Output the (X, Y) coordinate of the center of the cell containing the given text.  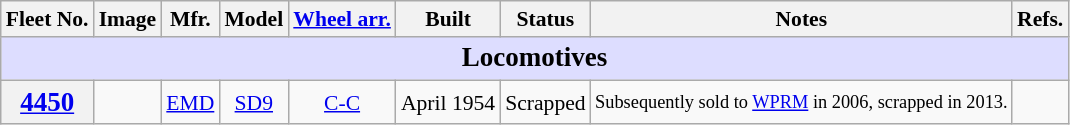
Subsequently sold to WPRM in 2006, scrapped in 2013. (802, 103)
Mfr. (190, 19)
Notes (802, 19)
Scrapped (545, 103)
Status (545, 19)
Refs. (1040, 19)
SD9 (254, 103)
Model (254, 19)
C-C (342, 103)
April 1954 (448, 103)
Image (128, 19)
EMD (190, 103)
Fleet No. (48, 19)
4450 (48, 103)
Wheel arr. (342, 19)
Built (448, 19)
Locomotives (535, 59)
